Provide the [X, Y] coordinate of the cell's center where the given text is located.  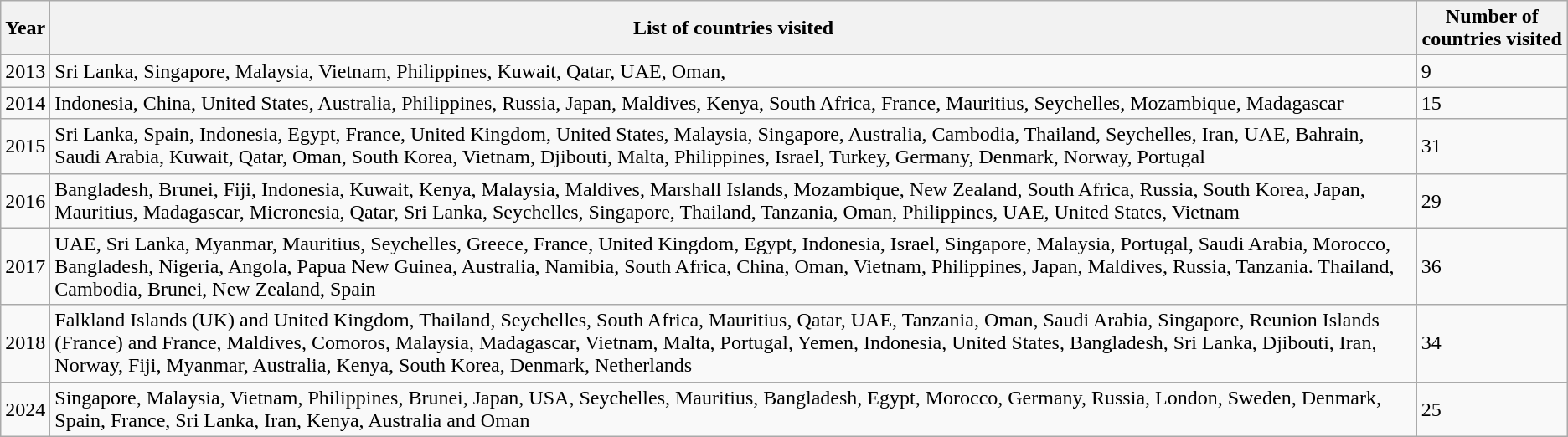
34 [1492, 343]
Sri Lanka, Singapore, Malaysia, Vietnam, Philippines, Kuwait, Qatar, UAE, Oman, [734, 71]
List of countries visited [734, 28]
2014 [25, 103]
2024 [25, 409]
31 [1492, 146]
2013 [25, 71]
29 [1492, 201]
2015 [25, 146]
9 [1492, 71]
Year [25, 28]
2016 [25, 201]
15 [1492, 103]
25 [1492, 409]
36 [1492, 266]
2017 [25, 266]
Number of countries visited [1492, 28]
2018 [25, 343]
